Identify which cell holds the provided text, then report its [x, y] central coordinate. 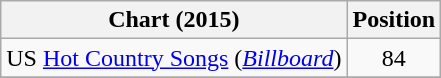
US Hot Country Songs (Billboard) [174, 58]
84 [394, 58]
Chart (2015) [174, 20]
Position [394, 20]
